Provide the (X, Y) coordinate of the cell's center where the given text is located.  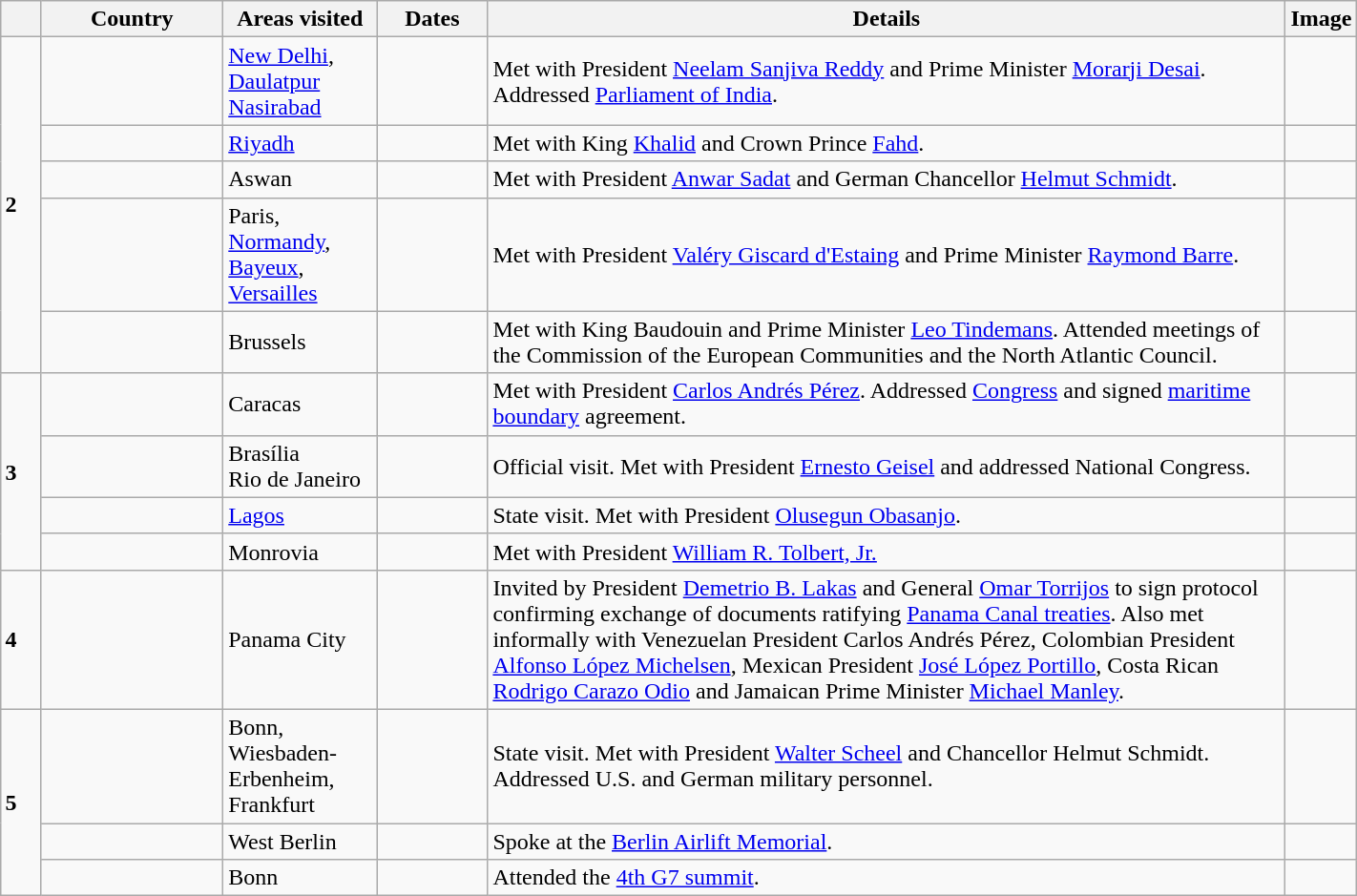
Lagos (300, 515)
Details (887, 19)
State visit. Met with President Olusegun Obasanjo. (887, 515)
4 (21, 639)
Met with President William R. Tolbert, Jr. (887, 552)
Met with President Valéry Giscard d'Estaing and Prime Minister Raymond Barre. (887, 254)
Met with President Neelam Sanjiva Reddy and Prime Minister Morarji Desai. Addressed Parliament of India. (887, 81)
Bonn (300, 878)
Panama City (300, 639)
Met with President Carlos Andrés Pérez. Addressed Congress and signed maritime boundary agreement. (887, 405)
Country (132, 19)
West Berlin (300, 841)
Bonn,Wiesbaden-Erbenheim,Frankfurt (300, 765)
Official visit. Met with President Ernesto Geisel and addressed National Congress. (887, 466)
Attended the 4th G7 summit. (887, 878)
Brussels (300, 342)
BrasíliaRio de Janeiro (300, 466)
Image (1321, 19)
Monrovia (300, 552)
Caracas (300, 405)
Riyadh (300, 143)
Areas visited (300, 19)
Paris,Normandy,Bayeux,Versailles (300, 254)
Aswan (300, 179)
New Delhi, Daulatpur Nasirabad (300, 81)
Met with President Anwar Sadat and German Chancellor Helmut Schmidt. (887, 179)
5 (21, 802)
State visit. Met with President Walter Scheel and Chancellor Helmut Schmidt. Addressed U.S. and German military personnel. (887, 765)
Dates (432, 19)
Met with King Khalid and Crown Prince Fahd. (887, 143)
Spoke at the Berlin Airlift Memorial. (887, 841)
2 (21, 205)
3 (21, 471)
